Determine the (X, Y) coordinate at the center of the cell enclosing the given text.  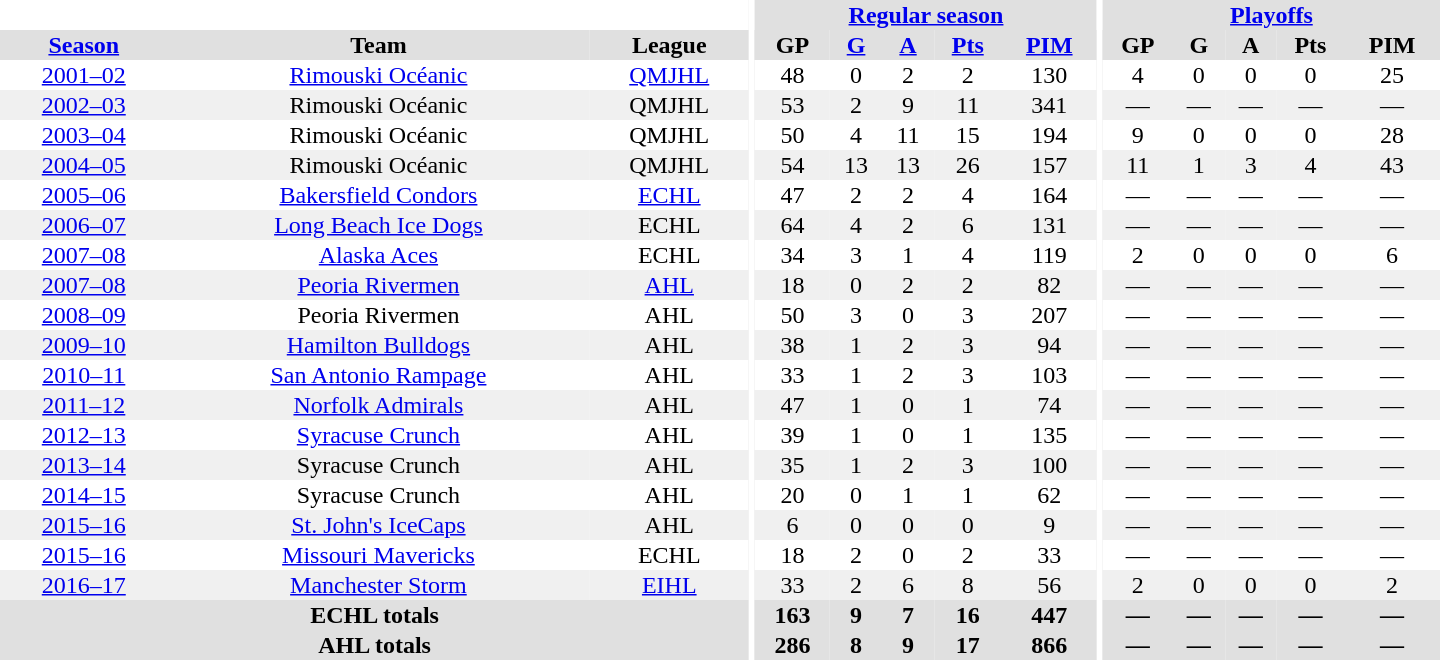
35 (792, 465)
194 (1049, 135)
Norfolk Admirals (379, 405)
131 (1049, 225)
Manchester Storm (379, 585)
2016–17 (84, 585)
EIHL (669, 585)
2014–15 (84, 495)
62 (1049, 495)
15 (968, 135)
38 (792, 345)
Season (84, 45)
2006–07 (84, 225)
100 (1049, 465)
130 (1049, 75)
League (669, 45)
Hamilton Bulldogs (379, 345)
20 (792, 495)
2011–12 (84, 405)
2001–02 (84, 75)
Playoffs (1272, 15)
34 (792, 255)
San Antonio Rampage (379, 375)
ECHL totals (374, 615)
2008–09 (84, 315)
17 (968, 645)
Missouri Mavericks (379, 555)
St. John's IceCaps (379, 525)
Regular season (926, 15)
Long Beach Ice Dogs (379, 225)
2002–03 (84, 105)
Bakersfield Condors (379, 195)
119 (1049, 255)
26 (968, 165)
2012–13 (84, 435)
25 (1392, 75)
64 (792, 225)
135 (1049, 435)
2003–04 (84, 135)
286 (792, 645)
Team (379, 45)
28 (1392, 135)
341 (1049, 105)
7 (908, 615)
164 (1049, 195)
207 (1049, 315)
2004–05 (84, 165)
157 (1049, 165)
447 (1049, 615)
74 (1049, 405)
163 (792, 615)
39 (792, 435)
Alaska Aces (379, 255)
AHL totals (374, 645)
43 (1392, 165)
2013–14 (84, 465)
54 (792, 165)
94 (1049, 345)
103 (1049, 375)
2009–10 (84, 345)
2005–06 (84, 195)
82 (1049, 285)
48 (792, 75)
56 (1049, 585)
16 (968, 615)
866 (1049, 645)
53 (792, 105)
2010–11 (84, 375)
